Search for the cell housing the specified text and yield its (X, Y) center coordinate. 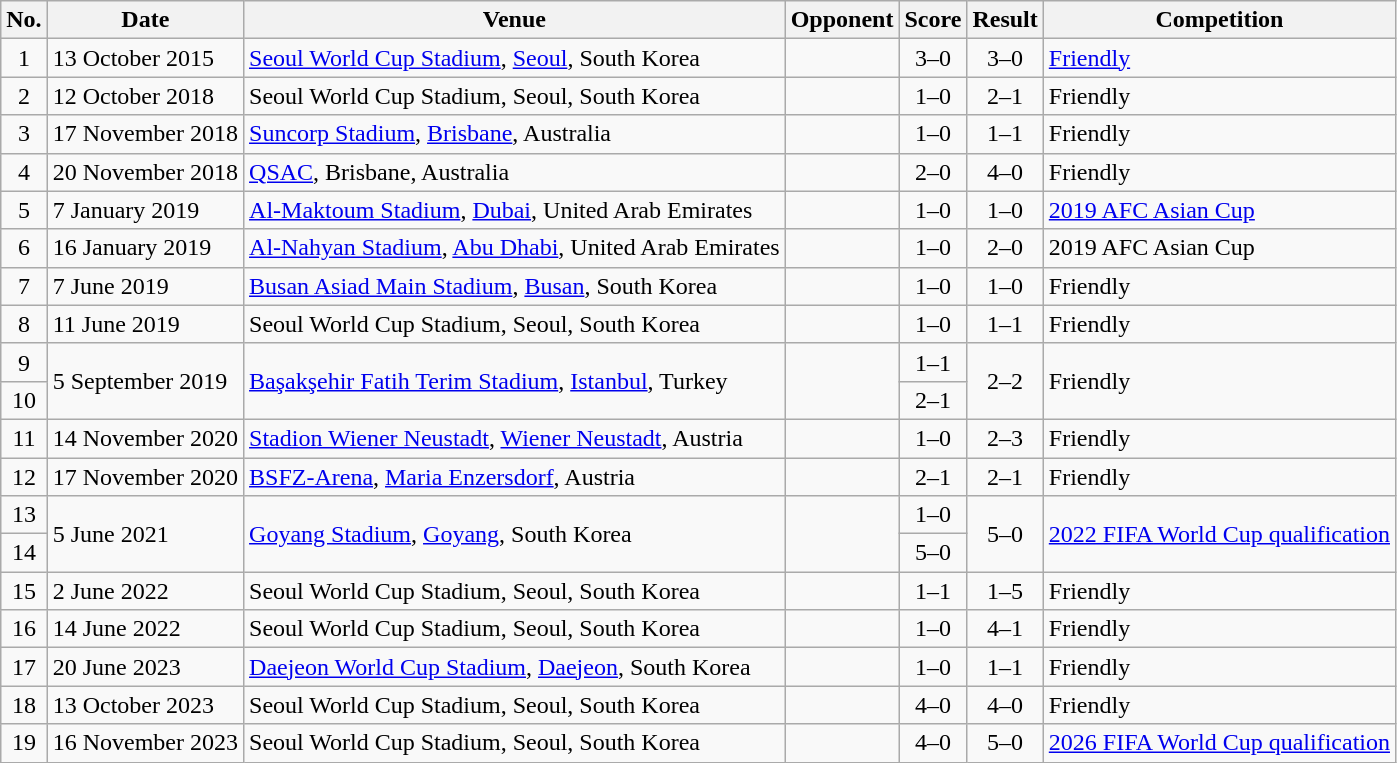
13 (24, 515)
7 June 2019 (145, 286)
7 January 2019 (145, 210)
7 (24, 286)
10 (24, 400)
12 October 2018 (145, 96)
Goyang Stadium, Goyang, South Korea (515, 534)
4 (24, 172)
13 October 2023 (145, 705)
Opponent (842, 20)
16 November 2023 (145, 743)
14 June 2022 (145, 629)
17 (24, 667)
2026 FIFA World Cup qualification (1219, 743)
12 (24, 477)
17 November 2018 (145, 134)
2022 FIFA World Cup qualification (1219, 534)
Result (1005, 20)
15 (24, 591)
Score (933, 20)
No. (24, 20)
5 (24, 210)
Suncorp Stadium, Brisbane, Australia (515, 134)
5 June 2021 (145, 534)
1–5 (1005, 591)
Competition (1219, 20)
3 (24, 134)
11 June 2019 (145, 324)
14 (24, 553)
Venue (515, 20)
2–3 (1005, 438)
Al-Nahyan Stadium, Abu Dhabi, United Arab Emirates (515, 248)
20 June 2023 (145, 667)
16 (24, 629)
4–1 (1005, 629)
2 June 2022 (145, 591)
14 November 2020 (145, 438)
BSFZ-Arena, Maria Enzersdorf, Austria (515, 477)
18 (24, 705)
8 (24, 324)
6 (24, 248)
QSAC, Brisbane, Australia (515, 172)
2–2 (1005, 381)
9 (24, 362)
Date (145, 20)
Busan Asiad Main Stadium, Busan, South Korea (515, 286)
20 November 2018 (145, 172)
1 (24, 58)
16 January 2019 (145, 248)
19 (24, 743)
Stadion Wiener Neustadt, Wiener Neustadt, Austria (515, 438)
Al-Maktoum Stadium, Dubai, United Arab Emirates (515, 210)
13 October 2015 (145, 58)
11 (24, 438)
2 (24, 96)
Başakşehir Fatih Terim Stadium, Istanbul, Turkey (515, 381)
5 September 2019 (145, 381)
17 November 2020 (145, 477)
Daejeon World Cup Stadium, Daejeon, South Korea (515, 667)
